Extract the (x, y) coordinate from the center of the cell holding the provided text.  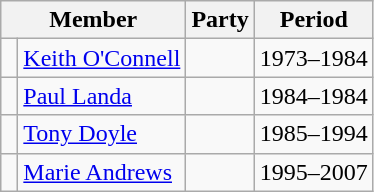
Paul Landa (102, 96)
Period (314, 20)
Party (220, 20)
Member (94, 20)
Tony Doyle (102, 134)
1984–1984 (314, 96)
1985–1994 (314, 134)
Keith O'Connell (102, 58)
Marie Andrews (102, 172)
1995–2007 (314, 172)
1973–1984 (314, 58)
